Scan for the cell matching the given text and deliver its (x, y) coordinate at center. 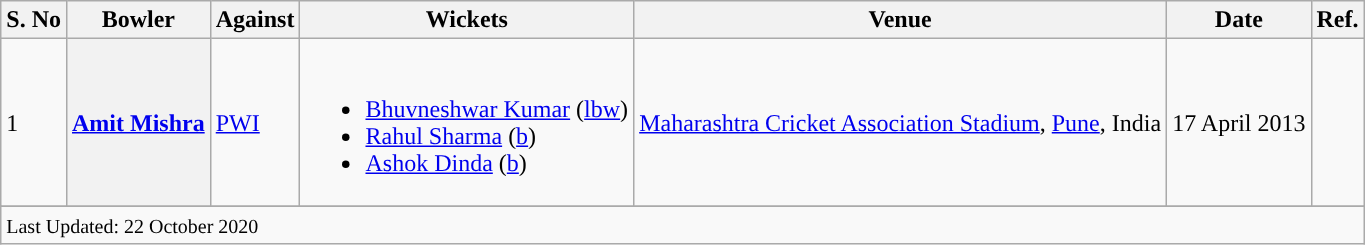
Bhuvneshwar Kumar (lbw)Rahul Sharma (b)Ashok Dinda (b) (467, 122)
Maharashtra Cricket Association Stadium, Pune, India (900, 122)
Last Updated: 22 October 2020 (682, 225)
Bowler (138, 20)
Wickets (467, 20)
Against (255, 20)
S. No (34, 20)
Ref. (1338, 20)
Amit Mishra (138, 122)
Venue (900, 20)
1 (34, 122)
Date (1239, 20)
17 April 2013 (1239, 122)
PWI (255, 122)
